Find where the given text appears and provide that cell's center as (x, y) coordinate. 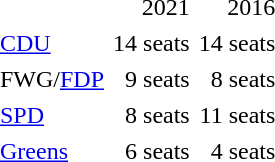
14 seats (152, 44)
9 seats (152, 80)
8 seats (152, 116)
